Identify which cell holds the provided text, then report its (x, y) central coordinate. 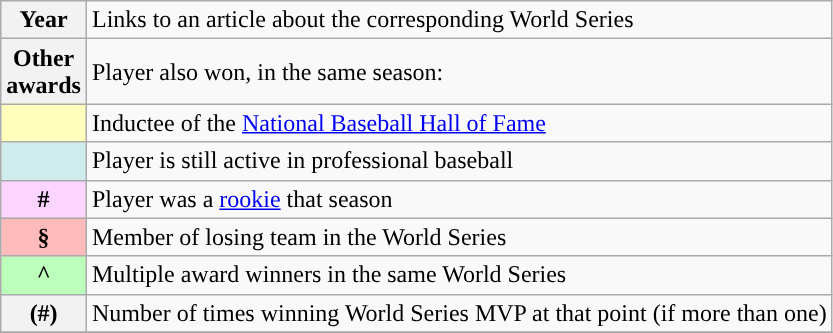
# (44, 199)
^ (44, 275)
Player also won, in the same season: (459, 72)
Number of times winning World Series MVP at that point (if more than one) (459, 313)
Inductee of the National Baseball Hall of Fame (459, 123)
(#) (44, 313)
Player was a rookie that season (459, 199)
Multiple award winners in the same World Series (459, 275)
§ (44, 237)
Player is still active in professional baseball (459, 161)
Links to an article about the corresponding World Series (459, 20)
Year (44, 20)
Otherawards (44, 72)
Member of losing team in the World Series (459, 237)
